Output the (x, y) coordinate of the center of the cell containing the given text.  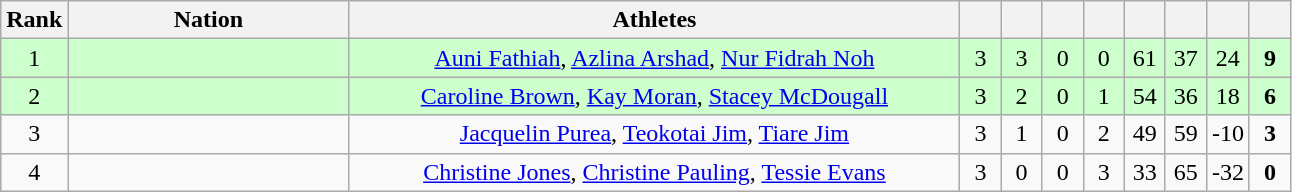
24 (1228, 58)
59 (1186, 134)
54 (1144, 96)
9 (1270, 58)
Auni Fathiah, Azlina Arshad, Nur Fidrah Noh (654, 58)
4 (34, 172)
61 (1144, 58)
65 (1186, 172)
6 (1270, 96)
18 (1228, 96)
36 (1186, 96)
Rank (34, 20)
Nation (208, 20)
-10 (1228, 134)
49 (1144, 134)
-32 (1228, 172)
Christine Jones, Christine Pauling, Tessie Evans (654, 172)
Caroline Brown, Kay Moran, Stacey McDougall (654, 96)
Athletes (654, 20)
Jacquelin Purea, Teokotai Jim, Tiare Jim (654, 134)
37 (1186, 58)
33 (1144, 172)
